Scan for the cell matching the given text and deliver its [X, Y] coordinate at center. 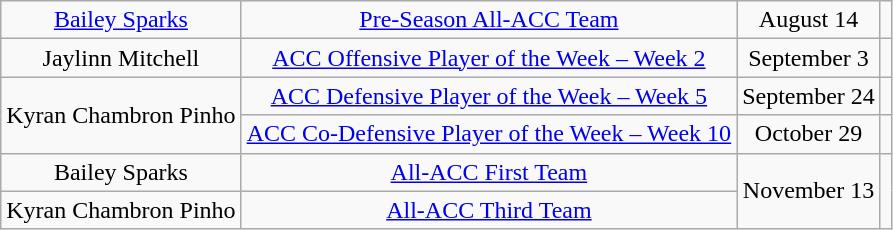
ACC Offensive Player of the Week – Week 2 [489, 58]
ACC Defensive Player of the Week – Week 5 [489, 96]
August 14 [809, 20]
September 3 [809, 58]
ACC Co-Defensive Player of the Week – Week 10 [489, 134]
Pre-Season All-ACC Team [489, 20]
September 24 [809, 96]
All-ACC First Team [489, 172]
October 29 [809, 134]
November 13 [809, 191]
All-ACC Third Team [489, 210]
Jaylinn Mitchell [121, 58]
